Detect which cell encompasses the target text, then output its (x, y) center coordinate. 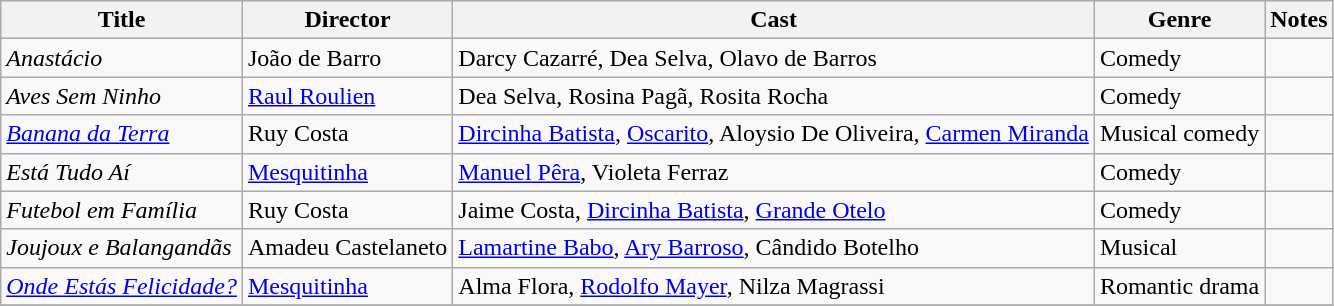
Director (347, 20)
Amadeu Castelaneto (347, 248)
Joujoux e Balangandãs (122, 248)
Anastácio (122, 58)
Title (122, 20)
Banana da Terra (122, 134)
Está Tudo Aí (122, 172)
Musical comedy (1179, 134)
Genre (1179, 20)
Jaime Costa, Dircinha Batista, Grande Otelo (774, 210)
Onde Estás Felicidade? (122, 286)
Raul Roulien (347, 96)
Dircinha Batista, Oscarito, Aloysio De Oliveira, Carmen Miranda (774, 134)
Alma Flora, Rodolfo Mayer, Nilza Magrassi (774, 286)
Darcy Cazarré, Dea Selva, Olavo de Barros (774, 58)
João de Barro (347, 58)
Lamartine Babo, Ary Barroso, Cândido Botelho (774, 248)
Romantic drama (1179, 286)
Cast (774, 20)
Notes (1299, 20)
Manuel Pêra, Violeta Ferraz (774, 172)
Futebol em Família (122, 210)
Musical (1179, 248)
Dea Selva, Rosina Pagã, Rosita Rocha (774, 96)
Aves Sem Ninho (122, 96)
